Output the [X, Y] coordinate of the center of the cell containing the given text.  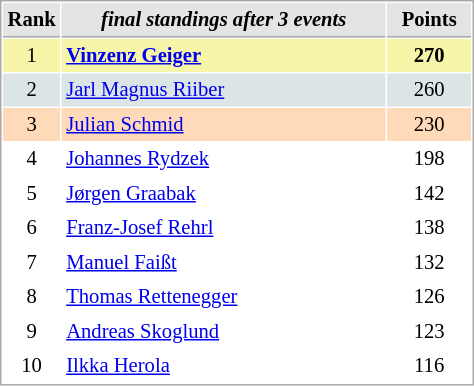
5 [32, 194]
Vinzenz Geiger [224, 56]
3 [32, 124]
142 [429, 194]
Ilkka Herola [224, 366]
Franz-Josef Rehrl [224, 228]
4 [32, 158]
123 [429, 332]
final standings after 3 events [224, 20]
Thomas Rettenegger [224, 296]
8 [32, 296]
116 [429, 366]
198 [429, 158]
7 [32, 262]
126 [429, 296]
132 [429, 262]
Johannes Rydzek [224, 158]
Rank [32, 20]
2 [32, 90]
6 [32, 228]
10 [32, 366]
230 [429, 124]
Manuel Faißt [224, 262]
Jørgen Graabak [224, 194]
Jarl Magnus Riiber [224, 90]
Points [429, 20]
260 [429, 90]
138 [429, 228]
1 [32, 56]
9 [32, 332]
270 [429, 56]
Julian Schmid [224, 124]
Andreas Skoglund [224, 332]
